Provide the [x, y] coordinate of the cell's center where the given text is located.  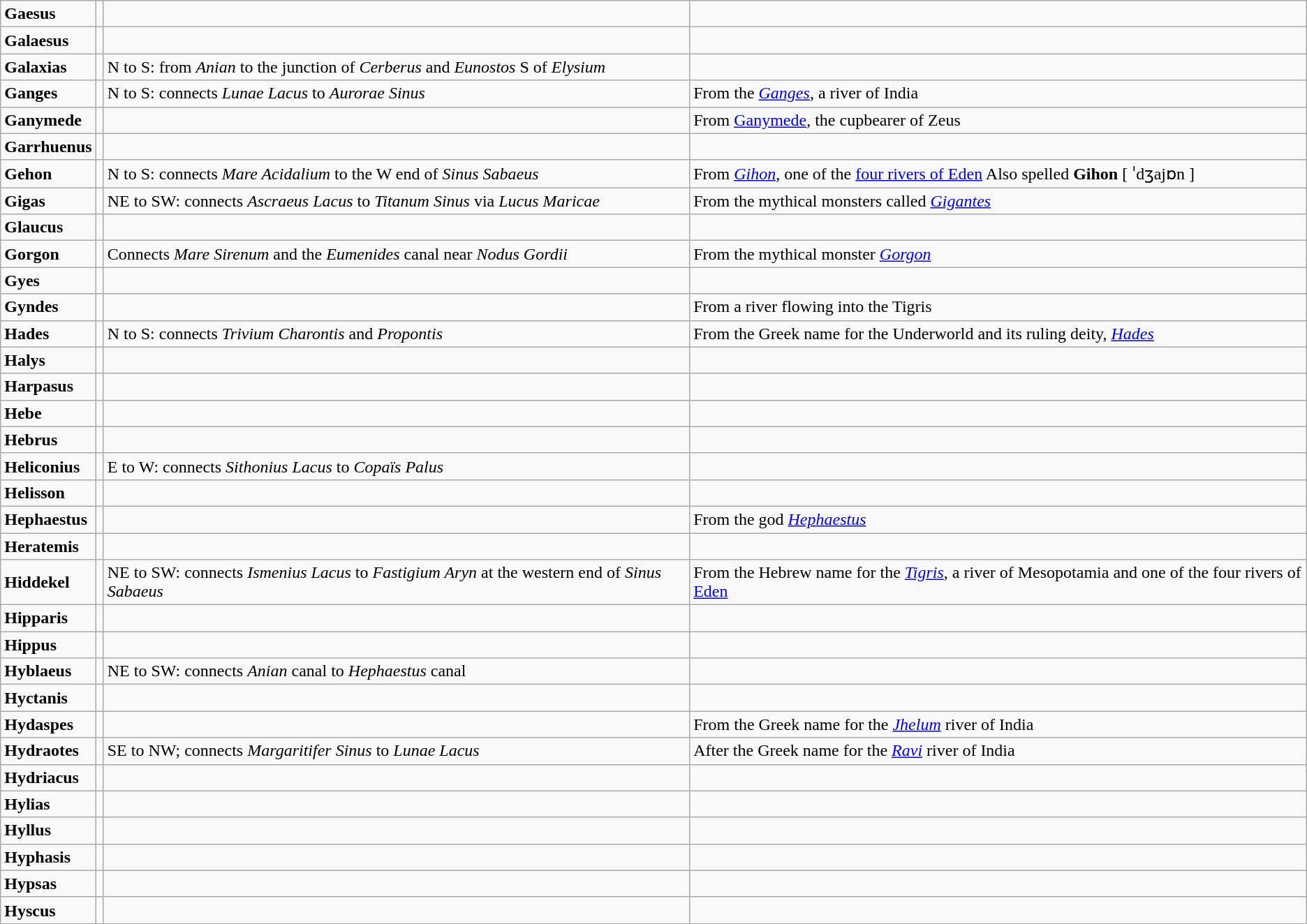
N to S: connects Lunae Lacus to Aurorae Sinus [397, 94]
Hyphasis [48, 857]
Hydraotes [48, 751]
NE to SW: connects Anian canal to Hephaestus canal [397, 671]
SE to NW; connects Margaritifer Sinus to Lunae Lacus [397, 751]
Galaxias [48, 67]
Hypsas [48, 884]
From the Greek name for the Underworld and its ruling deity, Hades [998, 334]
From the Hebrew name for the Tigris, a river of Mesopotamia and one of the four rivers of Eden [998, 582]
Hebe [48, 413]
Glaucus [48, 228]
Ganges [48, 94]
After the Greek name for the Ravi river of India [998, 751]
Hippus [48, 645]
Gyes [48, 281]
Ganymede [48, 120]
Hyllus [48, 830]
N to S: connects Trivium Charontis and Propontis [397, 334]
Hydriacus [48, 777]
E to W: connects Sithonius Lacus to Copaïs Palus [397, 466]
Galaesus [48, 40]
Heratemis [48, 546]
Gyndes [48, 307]
From a river flowing into the Tigris [998, 307]
Hylias [48, 804]
Hydaspes [48, 724]
Gigas [48, 201]
Helisson [48, 493]
Gaesus [48, 14]
N to S: connects Mare Acidalium to the W end of Sinus Sabaeus [397, 174]
Garrhuenus [48, 147]
NE to SW: connects Ascraeus Lacus to Titanum Sinus via Lucus Maricae [397, 201]
Hipparis [48, 618]
Hades [48, 334]
Hephaestus [48, 519]
Connects Mare Sirenum and the Eumenides canal near Nodus Gordii [397, 254]
Halys [48, 360]
Hyctanis [48, 698]
NE to SW: connects Ismenius Lacus to Fastigium Aryn at the western end of Sinus Sabaeus [397, 582]
Gorgon [48, 254]
Hyscus [48, 910]
From Gihon, one of the four rivers of Eden Also spelled Gihon [ ˈdʒajɒn ] [998, 174]
From the god Hephaestus [998, 519]
From the mythical monsters called Gigantes [998, 201]
Hebrus [48, 440]
From Ganymede, the cupbearer of Zeus [998, 120]
Heliconius [48, 466]
Gehon [48, 174]
From the Ganges, a river of India [998, 94]
Hyblaeus [48, 671]
Harpasus [48, 387]
From the Greek name for the Jhelum river of India [998, 724]
Hiddekel [48, 582]
N to S: from Anian to the junction of Cerberus and Eunostos S of Elysium [397, 67]
From the mythical monster Gorgon [998, 254]
